Pinpoint the cell where the given text exists, returning its [X, Y] midpoint coordinate. 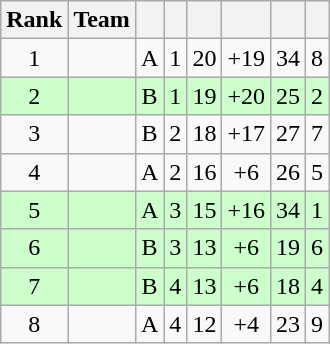
+20 [246, 96]
Team [102, 20]
20 [204, 58]
+19 [246, 58]
+4 [246, 324]
9 [318, 324]
26 [288, 172]
+17 [246, 134]
25 [288, 96]
+16 [246, 210]
23 [288, 324]
15 [204, 210]
12 [204, 324]
16 [204, 172]
Rank [34, 20]
27 [288, 134]
